Find where the given text appears and provide that cell's center as [X, Y] coordinate. 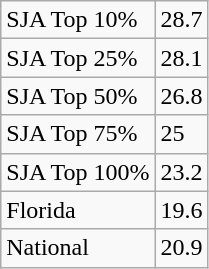
19.6 [182, 210]
28.1 [182, 58]
20.9 [182, 248]
26.8 [182, 96]
SJA Top 75% [78, 134]
28.7 [182, 20]
SJA Top 10% [78, 20]
SJA Top 25% [78, 58]
23.2 [182, 172]
National [78, 248]
25 [182, 134]
Florida [78, 210]
SJA Top 50% [78, 96]
SJA Top 100% [78, 172]
